From the cell containing the given text, extract its center point as [x, y] coordinate. 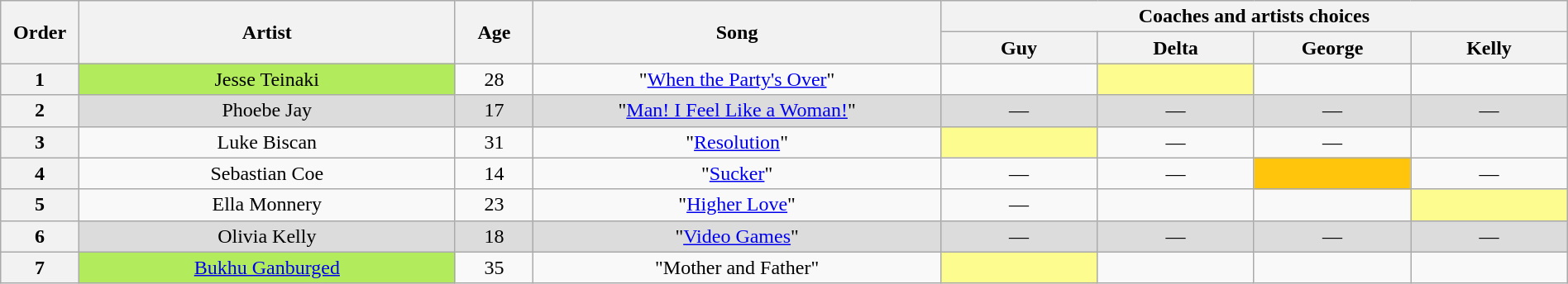
Song [738, 32]
35 [495, 267]
7 [40, 267]
"Mother and Father" [738, 267]
Sebastian Coe [266, 173]
2 [40, 111]
4 [40, 173]
Olivia Kelly [266, 236]
6 [40, 236]
Guy [1019, 48]
George [1331, 48]
Bukhu Ganburged [266, 267]
31 [495, 142]
5 [40, 205]
Age [495, 32]
Luke Biscan [266, 142]
"When the Party's Over" [738, 79]
1 [40, 79]
Jesse Teinaki [266, 79]
Delta [1176, 48]
Ella Monnery [266, 205]
"Sucker" [738, 173]
23 [495, 205]
3 [40, 142]
Phoebe Jay [266, 111]
14 [495, 173]
"Man! I Feel Like a Woman!" [738, 111]
"Video Games" [738, 236]
Artist [266, 32]
Kelly [1489, 48]
"Resolution" [738, 142]
Coaches and artists choices [1254, 17]
"Higher Love" [738, 205]
17 [495, 111]
Order [40, 32]
28 [495, 79]
18 [495, 236]
